Locate the cell with the specified text and output its [X, Y] center coordinate. 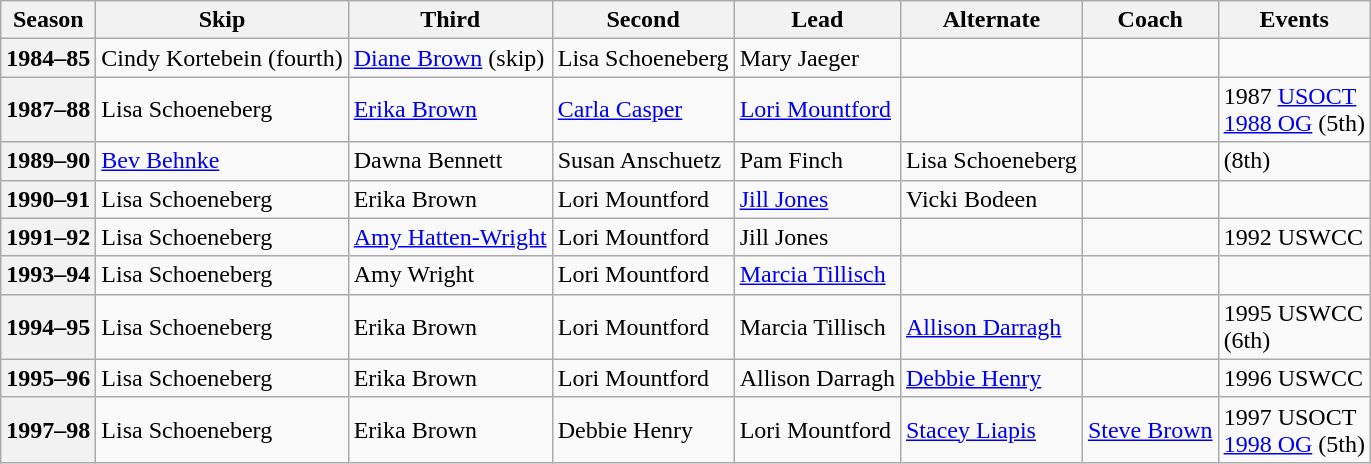
1997 USOCT 1998 OG (5th) [1294, 430]
1989–90 [48, 161]
Coach [1150, 20]
Mary Jaeger [817, 58]
Second [643, 20]
Susan Anschuetz [643, 161]
Skip [222, 20]
1987–88 [48, 110]
Pam Finch [817, 161]
1994–95 [48, 326]
1990–91 [48, 199]
1997–98 [48, 430]
Season [48, 20]
Alternate [991, 20]
Vicki Bodeen [991, 199]
1995 USWCC (6th) [1294, 326]
1996 USWCC [1294, 378]
Third [450, 20]
Bev Behnke [222, 161]
Events [1294, 20]
1992 USWCC [1294, 237]
1987 USOCT 1988 OG (5th) [1294, 110]
1993–94 [48, 275]
Amy Hatten-Wright [450, 237]
Amy Wright [450, 275]
Carla Casper [643, 110]
1995–96 [48, 378]
Dawna Bennett [450, 161]
1984–85 [48, 58]
Steve Brown [1150, 430]
Diane Brown (skip) [450, 58]
Stacey Liapis [991, 430]
(8th) [1294, 161]
Cindy Kortebein (fourth) [222, 58]
Lead [817, 20]
1991–92 [48, 237]
